Identify which cell holds the provided text, then report its [X, Y] central coordinate. 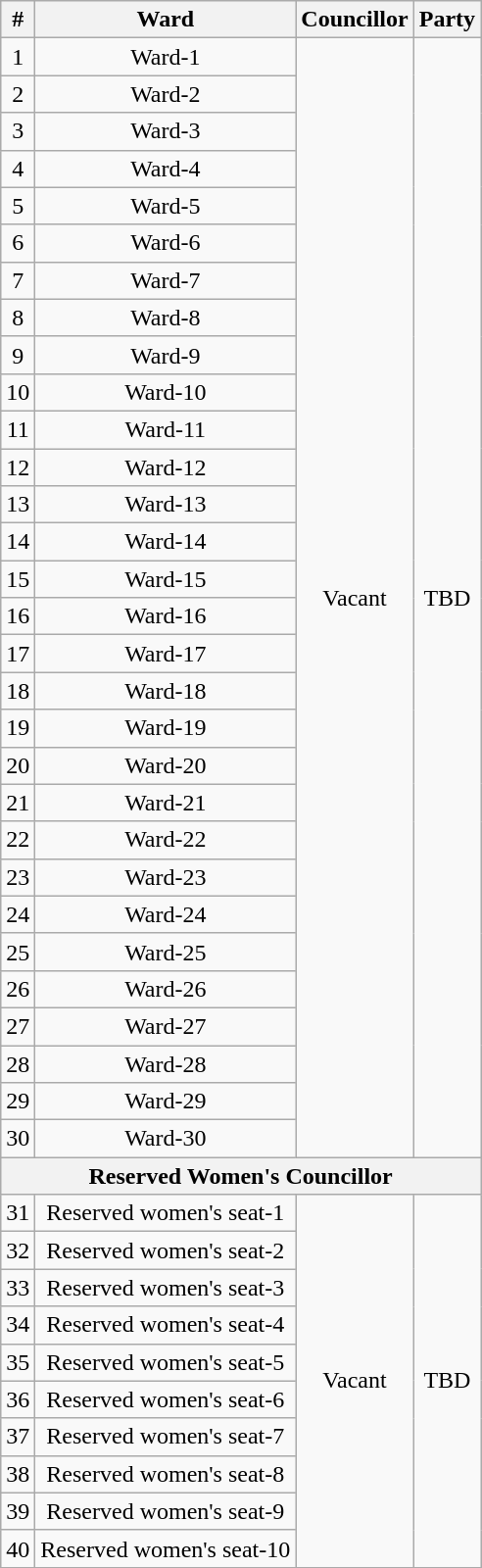
Reserved women's seat-9 [166, 1511]
Ward-30 [166, 1139]
15 [18, 579]
17 [18, 654]
Ward-29 [166, 1102]
Reserved women's seat-10 [166, 1548]
Ward-4 [166, 169]
30 [18, 1139]
Ward-5 [166, 206]
Party [447, 20]
Reserved Women's Councillor [241, 1176]
35 [18, 1362]
Ward-28 [166, 1063]
Ward-3 [166, 131]
8 [18, 318]
Reserved women's seat-2 [166, 1250]
Ward-23 [166, 877]
24 [18, 914]
Ward-10 [166, 392]
Reserved women's seat-7 [166, 1437]
Ward-15 [166, 579]
16 [18, 616]
10 [18, 392]
27 [18, 1026]
Reserved women's seat-8 [166, 1474]
39 [18, 1511]
Ward-24 [166, 914]
# [18, 20]
31 [18, 1213]
Ward-18 [166, 691]
Councillor [355, 20]
26 [18, 989]
Ward-27 [166, 1026]
Ward-16 [166, 616]
11 [18, 429]
1 [18, 57]
Reserved women's seat-1 [166, 1213]
Ward-17 [166, 654]
22 [18, 840]
Ward-7 [166, 280]
3 [18, 131]
38 [18, 1474]
Ward-9 [166, 355]
Ward-20 [166, 765]
19 [18, 728]
25 [18, 952]
33 [18, 1288]
5 [18, 206]
Reserved women's seat-3 [166, 1288]
Ward-6 [166, 243]
Ward-14 [166, 542]
Reserved women's seat-4 [166, 1325]
32 [18, 1250]
12 [18, 467]
7 [18, 280]
40 [18, 1548]
Ward-1 [166, 57]
Ward-21 [166, 803]
Ward [166, 20]
4 [18, 169]
Ward-13 [166, 505]
Ward-8 [166, 318]
Reserved women's seat-6 [166, 1399]
28 [18, 1063]
36 [18, 1399]
13 [18, 505]
Ward-11 [166, 429]
2 [18, 94]
Reserved women's seat-5 [166, 1362]
Ward-25 [166, 952]
14 [18, 542]
34 [18, 1325]
Ward-2 [166, 94]
21 [18, 803]
37 [18, 1437]
Ward-26 [166, 989]
18 [18, 691]
29 [18, 1102]
20 [18, 765]
Ward-12 [166, 467]
23 [18, 877]
Ward-19 [166, 728]
6 [18, 243]
Ward-22 [166, 840]
9 [18, 355]
